Provide the (X, Y) coordinate of the cell's center where the given text is located.  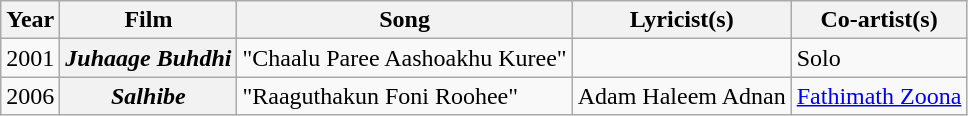
Co-artist(s) (879, 20)
"Raaguthakun Foni Roohee" (404, 96)
Year (30, 20)
Salhibe (148, 96)
"Chaalu Paree Aashoakhu Kuree" (404, 58)
Song (404, 20)
Adam Haleem Adnan (682, 96)
2006 (30, 96)
2001 (30, 58)
Fathimath Zoona (879, 96)
Juhaage Buhdhi (148, 58)
Solo (879, 58)
Lyricist(s) (682, 20)
Film (148, 20)
